Return [x, y] of the center of cell containing provided text 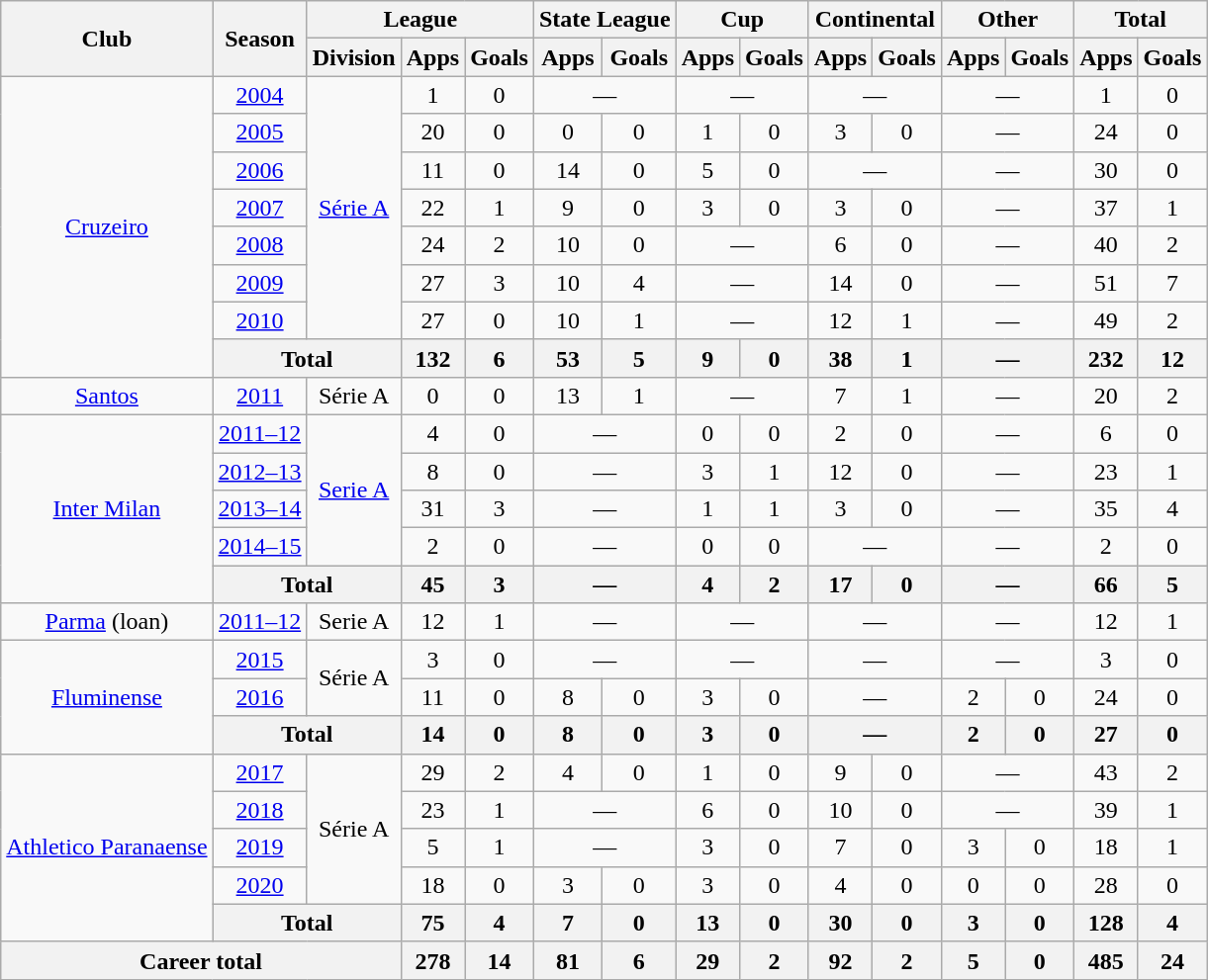
2006 [259, 170]
485 [1106, 960]
35 [1106, 509]
43 [1106, 772]
League [419, 20]
66 [1106, 584]
38 [840, 358]
Fluminense [107, 697]
2010 [259, 320]
Parma (loan) [107, 622]
92 [840, 960]
2008 [259, 245]
Inter Milan [107, 508]
Division [354, 57]
31 [432, 509]
2012–13 [259, 472]
Athletico Paranaense [107, 847]
Cruzeiro [107, 226]
2020 [259, 885]
State League [604, 20]
2005 [259, 133]
22 [432, 208]
2016 [259, 697]
40 [1106, 245]
Career total [201, 960]
28 [1106, 885]
49 [1106, 320]
2011 [259, 396]
2018 [259, 810]
2004 [259, 95]
Season [259, 39]
2014–15 [259, 547]
Club [107, 39]
37 [1106, 208]
278 [432, 960]
17 [840, 584]
132 [432, 358]
232 [1106, 358]
Continental [875, 20]
2017 [259, 772]
2009 [259, 283]
Santos [107, 396]
45 [432, 584]
39 [1106, 810]
51 [1106, 283]
Cup [742, 20]
2015 [259, 660]
2013–14 [259, 509]
128 [1106, 923]
75 [432, 923]
2007 [259, 208]
53 [568, 358]
81 [568, 960]
Other [1007, 20]
2019 [259, 847]
